Detect which cell encompasses the target text, then output its [x, y] center coordinate. 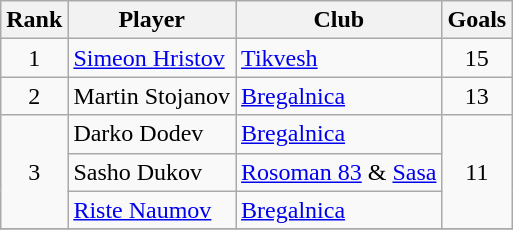
Sasho Dukov [152, 172]
2 [34, 96]
Player [152, 20]
13 [477, 96]
Rosoman 83 & Sasa [339, 172]
Tikvesh [339, 58]
3 [34, 172]
Simeon Hristov [152, 58]
1 [34, 58]
Riste Naumov [152, 210]
Darko Dodev [152, 134]
15 [477, 58]
Martin Stojanov [152, 96]
11 [477, 172]
Goals [477, 20]
Rank [34, 20]
Club [339, 20]
